Return [X, Y] of the center of cell containing provided text 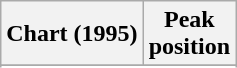
Chart (1995) [72, 34]
Peakposition [189, 34]
